From the cell containing the given text, extract its center point as [X, Y] coordinate. 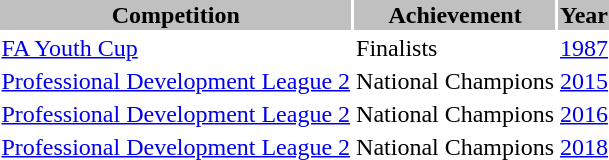
FA Youth Cup [176, 48]
Achievement [456, 15]
Finalists [456, 48]
Competition [176, 15]
